Detect which cell encompasses the target text, then output its (x, y) center coordinate. 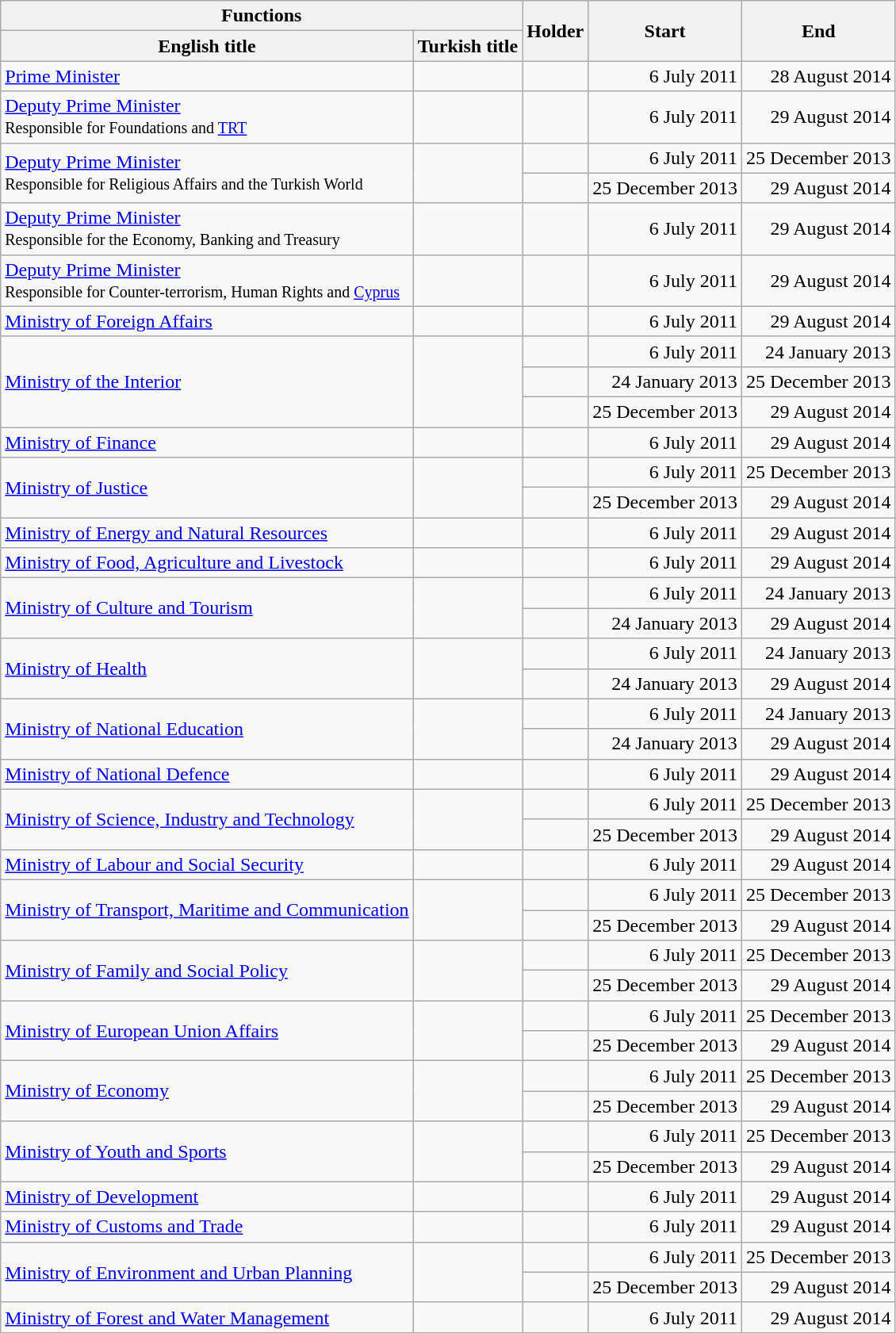
Ministry of Customs and Trade (207, 1227)
End (818, 31)
Ministry of Forest and Water Management (207, 1317)
Deputy Prime Minister Responsible for Counter-terrorism, Human Rights and Cyprus (207, 281)
Ministry of Food, Agriculture and Livestock (207, 563)
28 August 2014 (818, 76)
Functions (262, 16)
Ministry of Transport, Maritime and Communication (207, 910)
English title (207, 46)
Ministry of Environment and Urban Planning (207, 1272)
Ministry of Development (207, 1197)
Ministry of Energy and Natural Resources (207, 533)
Ministry of the Interior (207, 381)
Ministry of Justice (207, 488)
Ministry of Family and Social Policy (207, 971)
Turkish title (468, 46)
Ministry of Foreign Affairs (207, 321)
Ministry of Youth and Sports (207, 1151)
Ministry of National Education (207, 729)
Ministry of Culture and Tourism (207, 608)
Ministry of Finance (207, 442)
Ministry of European Union Affairs (207, 1031)
Prime Minister (207, 76)
Start (665, 31)
Ministry of Health (207, 668)
Ministry of National Defence (207, 774)
Holder (555, 31)
Ministry of Economy (207, 1091)
Ministry of Labour and Social Security (207, 864)
Deputy Prime Minister Responsible for the Economy, Banking and Treasury (207, 228)
Deputy Prime Minister Responsible for Religious Affairs and the Turkish World (207, 173)
Deputy Prime Minister Responsible for Foundations and TRT (207, 117)
Ministry of Science, Industry and Technology (207, 819)
